Return the (x, y) coordinate for the center point of the cell that contains the specified text.  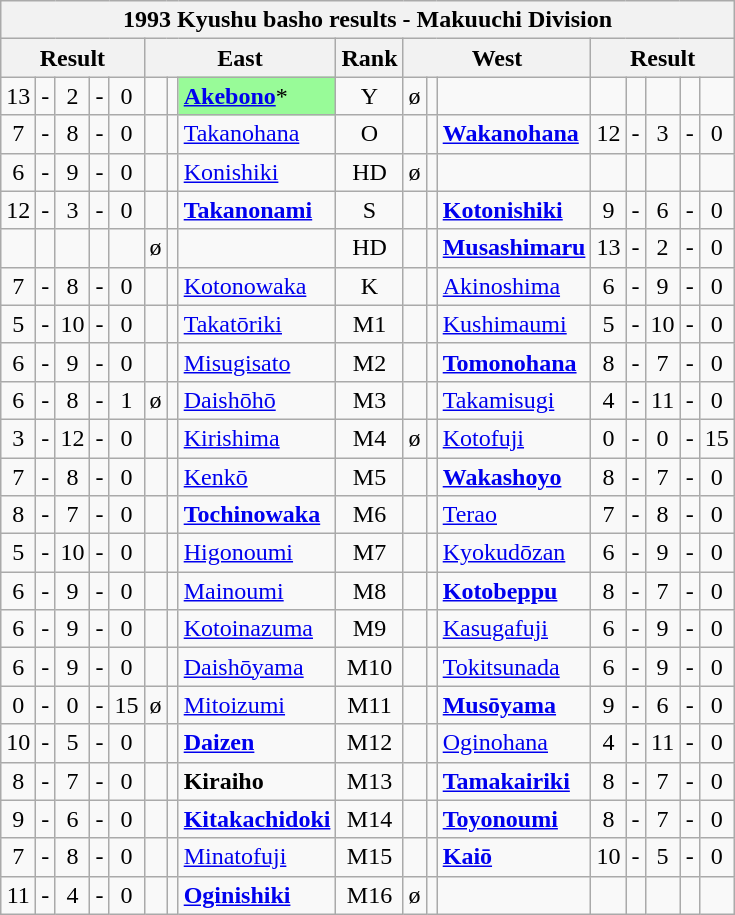
Akinoshima (514, 286)
Takanohana (257, 134)
O (370, 134)
M10 (370, 667)
Kitakachidoki (257, 819)
1993 Kyushu basho results - Makuuchi Division (368, 20)
Kotobeppu (514, 591)
M3 (370, 400)
M4 (370, 438)
Rank (370, 58)
Wakashoyo (514, 477)
East (240, 58)
Kushimaumi (514, 324)
Akebono* (257, 96)
Kyokudōzan (514, 553)
S (370, 210)
M12 (370, 743)
Kiraiho (257, 781)
M11 (370, 705)
Oginohana (514, 743)
Kotonowaka (257, 286)
M5 (370, 477)
West (497, 58)
Kenkō (257, 477)
Kirishima (257, 438)
M14 (370, 819)
Misugisato (257, 362)
M15 (370, 857)
Tomonohana (514, 362)
M2 (370, 362)
Musashimaru (514, 248)
Kotonishiki (514, 210)
Higonoumi (257, 553)
M6 (370, 515)
M16 (370, 895)
Konishiki (257, 172)
M7 (370, 553)
Tamakairiki (514, 781)
M13 (370, 781)
Takatōriki (257, 324)
Kaiō (514, 857)
M9 (370, 629)
K (370, 286)
Y (370, 96)
Kasugafuji (514, 629)
M1 (370, 324)
Minatofuji (257, 857)
Musōyama (514, 705)
M8 (370, 591)
Takamisugi (514, 400)
Toyonoumi (514, 819)
Mainoumi (257, 591)
Wakanohana (514, 134)
Takanonami (257, 210)
1 (126, 400)
Oginishiki (257, 895)
Daishōhō (257, 400)
Daizen (257, 743)
Tochinowaka (257, 515)
Terao (514, 515)
Mitoizumi (257, 705)
Tokitsunada (514, 667)
Kotoinazuma (257, 629)
Daishōyama (257, 667)
Kotofuji (514, 438)
